Scan for the cell matching the given text and deliver its [x, y] coordinate at center. 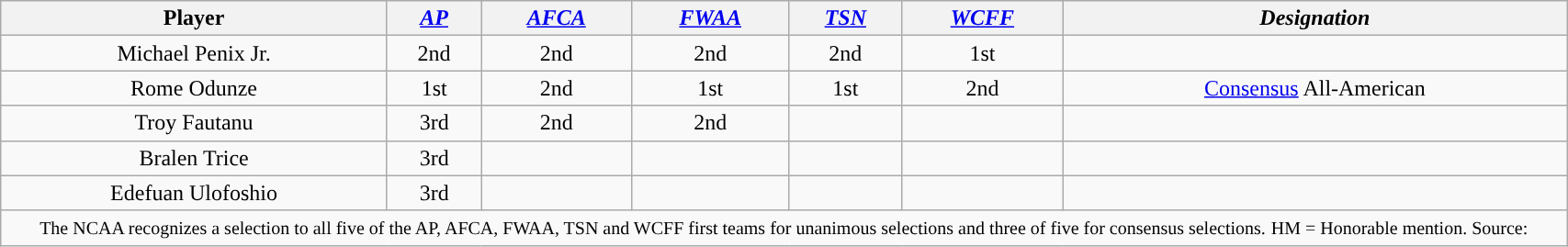
WCFF [983, 18]
FWAA [709, 18]
Bralen Trice [195, 158]
Player [195, 18]
TSN [845, 18]
Troy Fautanu [195, 123]
AFCA [557, 18]
Consensus All-American [1315, 88]
Rome Odunze [195, 88]
AP [434, 18]
Michael Penix Jr. [195, 53]
Designation [1315, 18]
Edefuan Ulofoshio [195, 193]
